Search for the cell housing the specified text and yield its (X, Y) center coordinate. 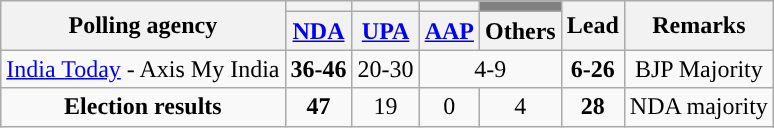
Polling agency (143, 26)
AAP (449, 31)
0 (449, 107)
BJP Majority (698, 69)
4-9 (490, 69)
Election results (143, 107)
UPA (386, 31)
4 (521, 107)
20-30 (386, 69)
NDA (318, 31)
47 (318, 107)
Others (521, 31)
Remarks (698, 26)
Lead (592, 26)
6-26 (592, 69)
19 (386, 107)
36-46 (318, 69)
28 (592, 107)
NDA majority (698, 107)
India Today - Axis My India (143, 69)
